From the cell containing the given text, extract its center point as [X, Y] coordinate. 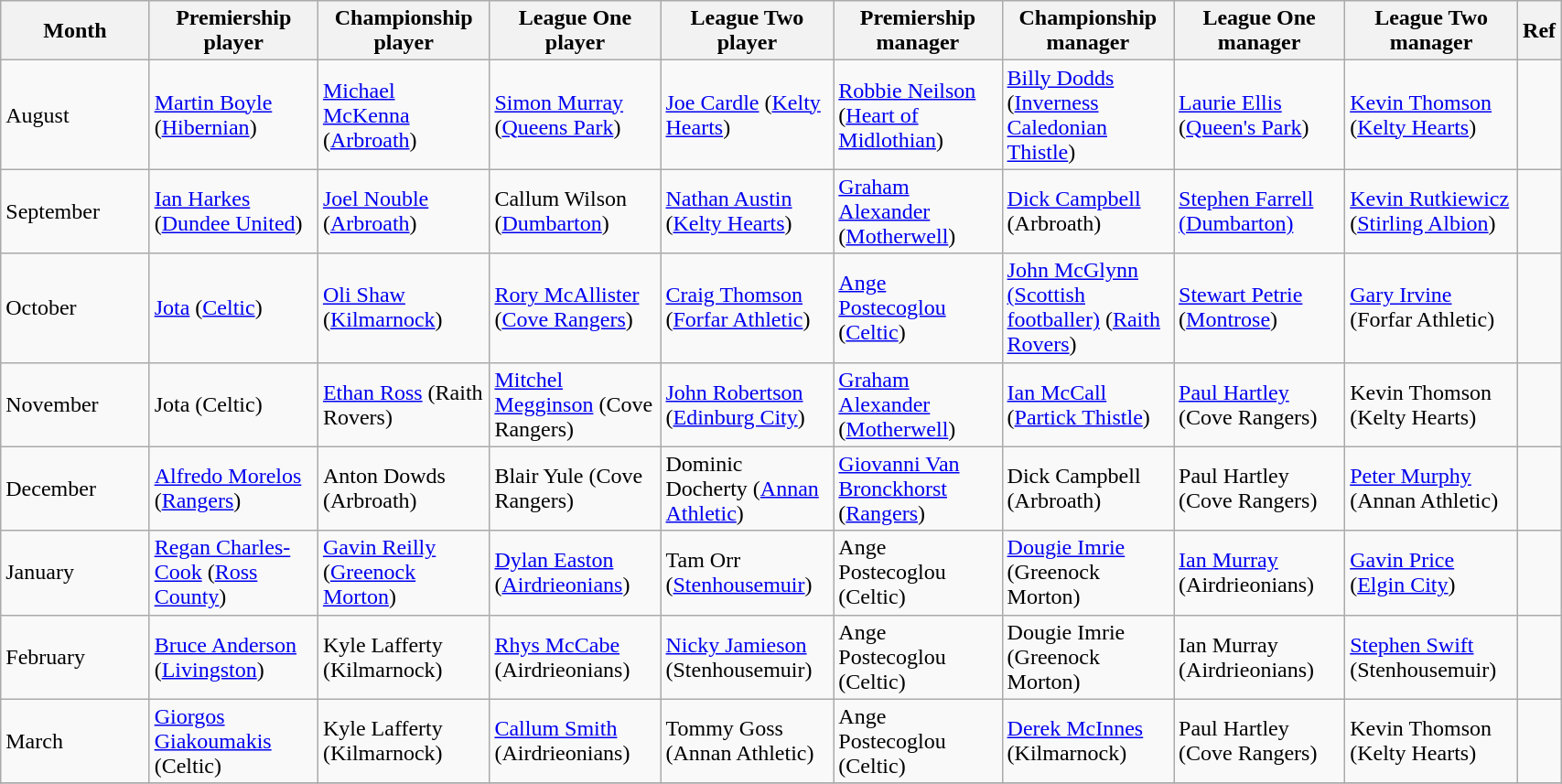
John McGlynn (Scottish footballer) (Raith Rovers) [1088, 307]
Premiershipmanager [918, 31]
Billy Dodds (Inverness Caledonian Thistle) [1088, 115]
Premiershipplayer [233, 31]
Joe Cardle (Kelty Hearts) [747, 115]
Dylan Easton (Airdrieonians) [575, 573]
Laurie Ellis (Queen's Park) [1259, 115]
Ethan Ross (Raith Rovers) [404, 404]
Bruce Anderson (Livingston) [233, 657]
Michael McKenna (Arbroath) [404, 115]
Tommy Goss (Annan Athletic) [747, 741]
League Twomanager [1431, 31]
Rory McAllister (Cove Rangers) [575, 307]
Peter Murphy (Annan Athletic) [1431, 489]
Gavin Reilly (Greenock Morton) [404, 573]
Nathan Austin (Kelty Hearts) [747, 211]
League Oneplayer [575, 31]
December [75, 489]
November [75, 404]
Month [75, 31]
Craig Thomson (Forfar Athletic) [747, 307]
Stephen Swift (Stenhousemuir) [1431, 657]
Gary Irvine (Forfar Athletic) [1431, 307]
Championshipmanager [1088, 31]
Anton Dowds (Arbroath) [404, 489]
Callum Wilson (Dumbarton) [575, 211]
Nicky Jamieson (Stenhousemuir) [747, 657]
Dominic Docherty (Annan Athletic) [747, 489]
Ref [1539, 31]
League Onemanager [1259, 31]
March [75, 741]
Simon Murray (Queens Park) [575, 115]
October [75, 307]
Championshipplayer [404, 31]
Robbie Neilson(Heart of Midlothian) [918, 115]
August [75, 115]
September [75, 211]
Regan Charles-Cook (Ross County) [233, 573]
Giovanni Van Bronckhorst (Rangers) [918, 489]
Ian Harkes (Dundee United) [233, 211]
Stephen Farrell (Dumbarton) [1259, 211]
Stewart Petrie (Montrose) [1259, 307]
January [75, 573]
Oli Shaw (Kilmarnock) [404, 307]
John Robertson (Edinburg City) [747, 404]
Rhys McCabe (Airdrieonians) [575, 657]
Tam Orr (Stenhousemuir) [747, 573]
Blair Yule (Cove Rangers) [575, 489]
Ian McCall (Partick Thistle) [1088, 404]
Joel Nouble (Arbroath) [404, 211]
Mitchel Megginson (Cove Rangers) [575, 404]
Martin Boyle(Hibernian) [233, 115]
League Twoplayer [747, 31]
Gavin Price (Elgin City) [1431, 573]
Giorgos Giakoumakis (Celtic) [233, 741]
Callum Smith (Airdrieonians) [575, 741]
February [75, 657]
Derek McInnes (Kilmarnock) [1088, 741]
Kevin Rutkiewicz (Stirling Albion) [1431, 211]
Alfredo Morelos (Rangers) [233, 489]
